Output the (X, Y) coordinate of the center of the cell containing the given text.  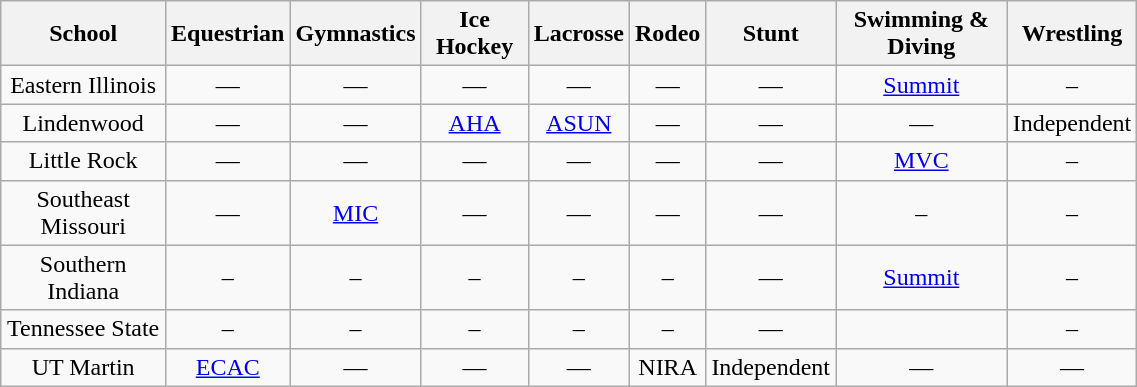
Southeast Missouri (84, 212)
Wrestling (1072, 34)
Stunt (771, 34)
Ice Hockey (474, 34)
Swimming & Diving (922, 34)
ASUN (578, 123)
UT Martin (84, 367)
MVC (922, 161)
Tennessee State (84, 329)
AHA (474, 123)
Little Rock (84, 161)
ECAC (228, 367)
Lindenwood (84, 123)
Rodeo (667, 34)
Eastern Illinois (84, 85)
School (84, 34)
Gymnastics (356, 34)
Lacrosse (578, 34)
NIRA (667, 367)
Southern Indiana (84, 278)
Equestrian (228, 34)
MIC (356, 212)
